Capture the cell that displays the provided text and extract its [X, Y] central coordinate. 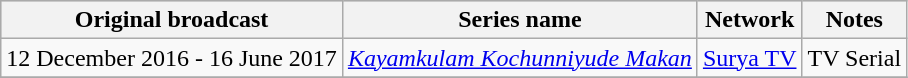
TV Serial [854, 58]
Original broadcast [172, 20]
Network [750, 20]
Notes [854, 20]
Kayamkulam Kochunniyude Makan [520, 58]
Surya TV [750, 58]
12 December 2016 - 16 June 2017 [172, 58]
Series name [520, 20]
